From the cell containing the given text, extract its center point as [X, Y] coordinate. 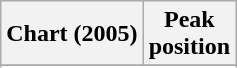
Peakposition [189, 34]
Chart (2005) [72, 34]
